For the text-containing cell, return its midpoint in (X, Y) coordinate format. 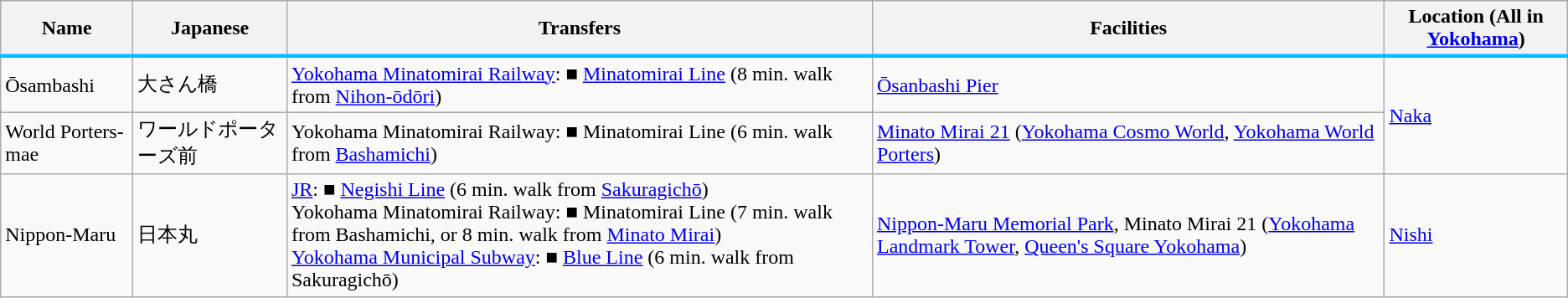
Facilities (1127, 28)
大さん橋 (210, 84)
日本丸 (210, 235)
Yokohama Minatomirai Railway: ■ Minatomirai Line (6 min. walk from Bashamichi) (580, 143)
Location (All in Yokohama) (1476, 28)
Nippon-Maru (67, 235)
Nippon-Maru Memorial Park, Minato Mirai 21 (Yokohama Landmark Tower, Queen's Square Yokohama) (1127, 235)
Yokohama Minatomirai Railway: ■ Minatomirai Line (8 min. walk from Nihon-ōdōri) (580, 84)
Minato Mirai 21 (Yokohama Cosmo World, Yokohama World Porters) (1127, 143)
Japanese (210, 28)
Name (67, 28)
Ōsanbashi Pier (1127, 84)
ワールドポーターズ前 (210, 143)
World Porters-mae (67, 143)
Nishi (1476, 235)
Naka (1476, 116)
Transfers (580, 28)
Ōsambashi (67, 84)
